From the cell containing the given text, extract its center point as (x, y) coordinate. 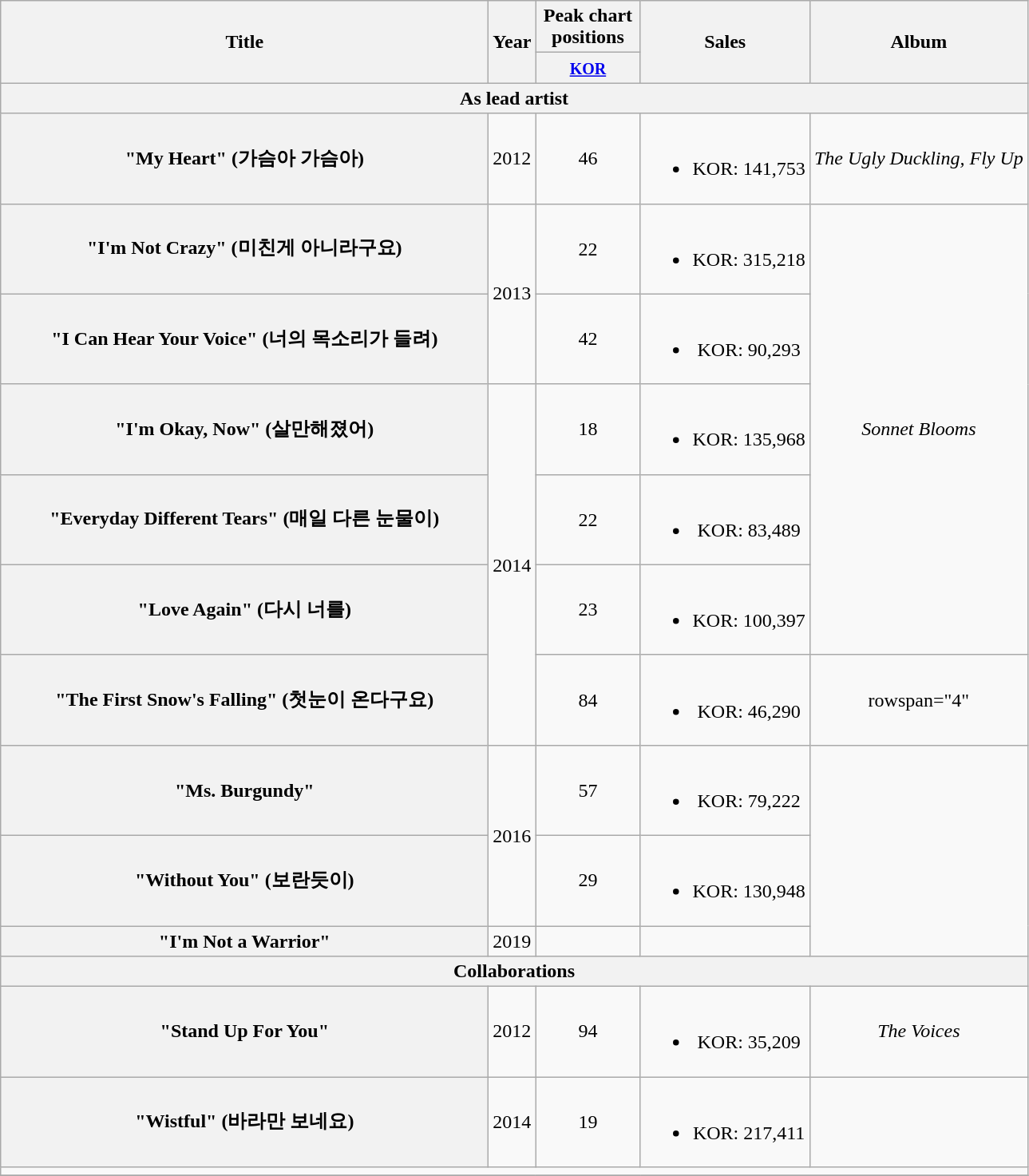
84 (588, 699)
KOR: 315,218 (725, 249)
2019 (513, 941)
"Everyday Different Tears" (매일 다른 눈물이) (244, 519)
18 (588, 430)
"I'm Not Crazy" (미친게 아니라구요) (244, 249)
"Stand Up For You" (244, 1031)
KOR: 90,293 (725, 339)
19 (588, 1123)
"The First Snow's Falling" (첫눈이 온다구요) (244, 699)
KOR: 83,489 (725, 519)
46 (588, 158)
Sales (725, 42)
"I'm Okay, Now" (살만해졌어) (244, 430)
23 (588, 610)
42 (588, 339)
KOR: 100,397 (725, 610)
"Ms. Burgundy" (244, 790)
KOR: 141,753 (725, 158)
29 (588, 880)
Album (918, 42)
"Love Again" (다시 너를) (244, 610)
"I'm Not a Warrior" (244, 941)
2013 (513, 294)
The Ugly Duckling, Fly Up (918, 158)
Sonnet Blooms (918, 430)
2016 (513, 835)
Year (513, 42)
KOR: 35,209 (725, 1031)
As lead artist (514, 98)
Peak chart positions (588, 27)
KOR: 79,222 (725, 790)
"Without You" (보란듯이) (244, 880)
KOR: 130,948 (725, 880)
KOR: 135,968 (725, 430)
"My Heart" (가슴아 가슴아) (244, 158)
94 (588, 1031)
KOR (588, 68)
KOR: 46,290 (725, 699)
Title (244, 42)
Collaborations (514, 972)
rowspan="4" (918, 699)
"I Can Hear Your Voice" (너의 목소리가 들려) (244, 339)
The Voices (918, 1031)
KOR: 217,411 (725, 1123)
"Wistful" (바라만 보네요) (244, 1123)
57 (588, 790)
